For the text-containing cell, return its midpoint in (x, y) coordinate format. 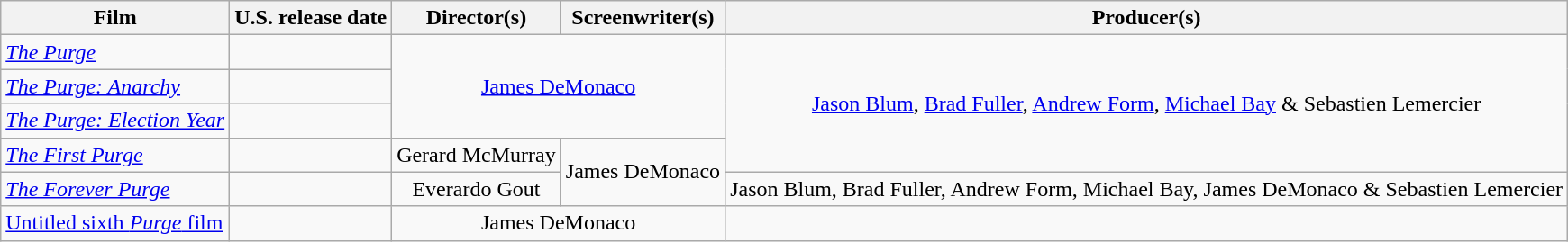
U.S. release date (311, 18)
Gerard McMurray (477, 155)
Jason Blum, Brad Fuller, Andrew Form, Michael Bay, James DeMonaco & Sebastien Lemercier (1146, 189)
Director(s) (477, 18)
The Purge (115, 52)
The Forever Purge (115, 189)
Screenwriter(s) (643, 18)
Film (115, 18)
Producer(s) (1146, 18)
Jason Blum, Brad Fuller, Andrew Form, Michael Bay & Sebastien Lemercier (1146, 103)
The Purge: Anarchy (115, 86)
The First Purge (115, 155)
Untitled sixth Purge film (115, 223)
The Purge: Election Year (115, 121)
Everardo Gout (477, 189)
